Return the (X, Y) coordinate for the center point of the cell that contains the specified text.  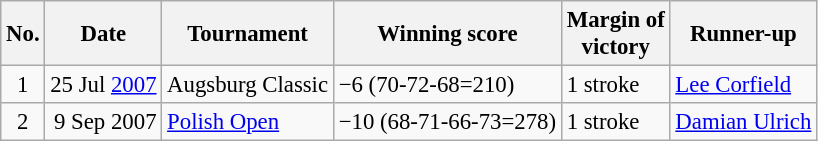
Polish Open (248, 122)
Damian Ulrich (744, 122)
Lee Corfield (744, 85)
Tournament (248, 34)
Date (104, 34)
2 (23, 122)
No. (23, 34)
9 Sep 2007 (104, 122)
−10 (68-71-66-73=278) (447, 122)
Winning score (447, 34)
Augsburg Classic (248, 85)
Margin ofvictory (616, 34)
1 (23, 85)
25 Jul 2007 (104, 85)
−6 (70-72-68=210) (447, 85)
Runner-up (744, 34)
